Output the (X, Y) coordinate of the center of the cell containing the given text.  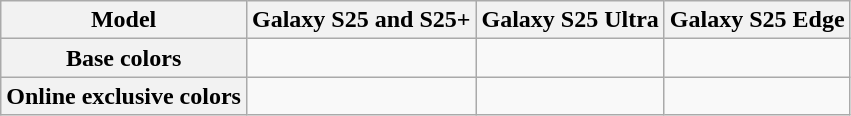
Galaxy S25 and S25+ (360, 20)
Online exclusive colors (124, 96)
Model (124, 20)
Galaxy S25 Ultra (570, 20)
Base colors (124, 58)
Galaxy S25 Edge (757, 20)
